Search for the cell housing the specified text and yield its [x, y] center coordinate. 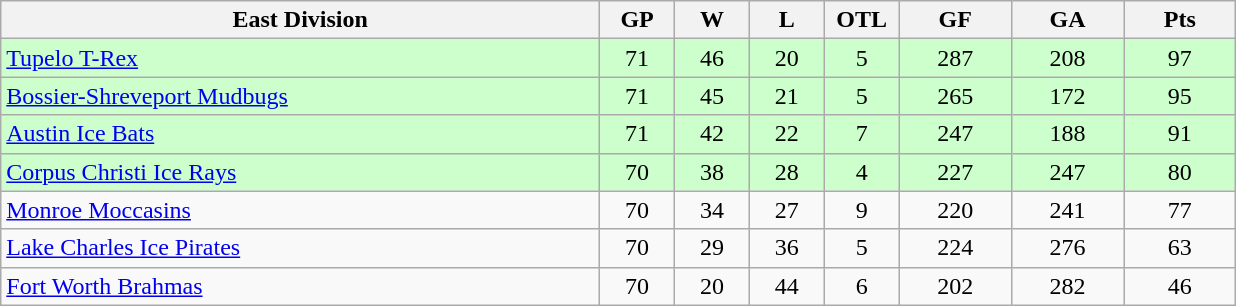
224 [955, 248]
OTL [862, 20]
172 [1067, 96]
77 [1180, 210]
6 [862, 286]
208 [1067, 58]
34 [712, 210]
Bossier-Shreveport Mudbugs [300, 96]
Pts [1180, 20]
80 [1180, 172]
Monroe Moccasins [300, 210]
265 [955, 96]
227 [955, 172]
287 [955, 58]
Corpus Christi Ice Rays [300, 172]
36 [786, 248]
91 [1180, 134]
29 [712, 248]
27 [786, 210]
Austin Ice Bats [300, 134]
W [712, 20]
188 [1067, 134]
202 [955, 286]
44 [786, 286]
97 [1180, 58]
GP [638, 20]
Lake Charles Ice Pirates [300, 248]
95 [1180, 96]
9 [862, 210]
21 [786, 96]
45 [712, 96]
220 [955, 210]
GF [955, 20]
7 [862, 134]
282 [1067, 286]
63 [1180, 248]
Tupelo T-Rex [300, 58]
276 [1067, 248]
4 [862, 172]
241 [1067, 210]
GA [1067, 20]
38 [712, 172]
East Division [300, 20]
28 [786, 172]
42 [712, 134]
Fort Worth Brahmas [300, 286]
L [786, 20]
22 [786, 134]
